For the text-containing cell, return its midpoint in (X, Y) coordinate format. 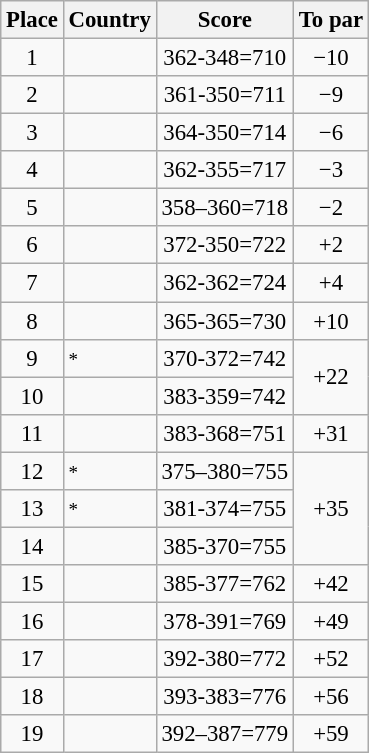
+56 (330, 697)
9 (32, 358)
383-368=751 (224, 433)
381-374=755 (224, 509)
370-372=742 (224, 358)
385-370=755 (224, 546)
Place (32, 20)
4 (32, 170)
+10 (330, 321)
362-355=717 (224, 170)
385-377=762 (224, 584)
Score (224, 20)
+35 (330, 508)
392-380=772 (224, 659)
−3 (330, 170)
2 (32, 95)
+2 (330, 245)
10 (32, 396)
14 (32, 546)
365-365=730 (224, 321)
378-391=769 (224, 621)
361-350=711 (224, 95)
11 (32, 433)
372-350=722 (224, 245)
16 (32, 621)
383-359=742 (224, 396)
−2 (330, 208)
+4 (330, 283)
+42 (330, 584)
13 (32, 509)
+22 (330, 376)
19 (32, 734)
3 (32, 133)
6 (32, 245)
362-348=710 (224, 58)
−6 (330, 133)
+49 (330, 621)
−10 (330, 58)
393-383=776 (224, 697)
+31 (330, 433)
+52 (330, 659)
392–387=779 (224, 734)
375–380=755 (224, 471)
8 (32, 321)
364-350=714 (224, 133)
5 (32, 208)
Country (110, 20)
7 (32, 283)
1 (32, 58)
12 (32, 471)
−9 (330, 95)
358–360=718 (224, 208)
17 (32, 659)
15 (32, 584)
To par (330, 20)
+59 (330, 734)
18 (32, 697)
362-362=724 (224, 283)
